Determine the [X, Y] coordinate at the center of the cell enclosing the given text.  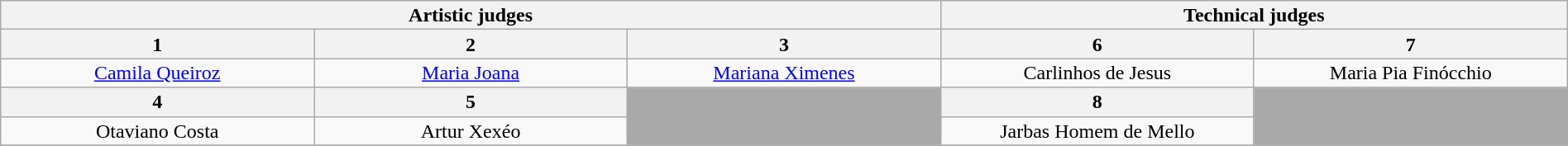
Maria Joana [471, 73]
8 [1097, 102]
4 [157, 102]
Maria Pia Finócchio [1411, 73]
5 [471, 102]
Carlinhos de Jesus [1097, 73]
6 [1097, 45]
7 [1411, 45]
Mariana Ximenes [784, 73]
Camila Queiroz [157, 73]
Otaviano Costa [157, 130]
Artur Xexéo [471, 130]
Technical judges [1254, 15]
Artistic judges [471, 15]
Jarbas Homem de Mello [1097, 130]
2 [471, 45]
3 [784, 45]
1 [157, 45]
